Return [X, Y] of the center of cell containing provided text 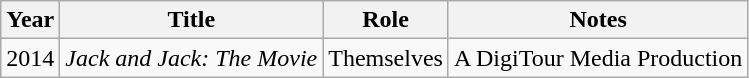
Themselves [386, 58]
Year [30, 20]
Title [192, 20]
A DigiTour Media Production [598, 58]
Role [386, 20]
Notes [598, 20]
Jack and Jack: The Movie [192, 58]
2014 [30, 58]
